Provide the (x, y) coordinate of the cell's center where the given text is located.  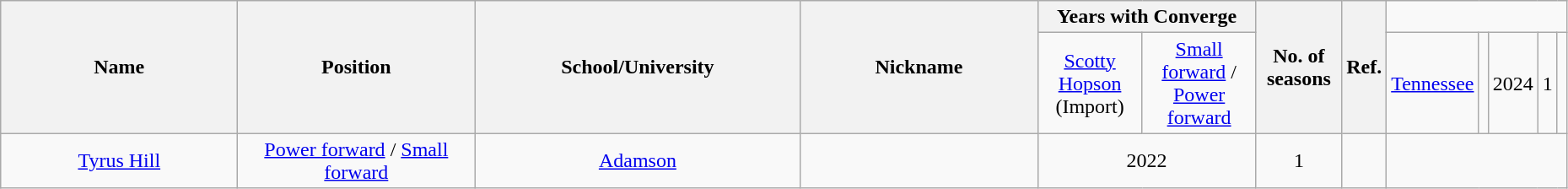
Position (356, 67)
Small forward / Power forward (1199, 83)
Years with Converge (1147, 17)
Scotty Hopson (Import) (1090, 83)
2022 (1147, 160)
Ref. (1365, 67)
Tennessee (1432, 83)
Tyrus Hill (120, 160)
School/University (638, 67)
2024 (1513, 83)
Nickname (919, 67)
Adamson (638, 160)
Power forward / Small forward (356, 160)
No. of seasons (1299, 67)
Name (120, 67)
